Determine the [X, Y] coordinate at the center of the cell enclosing the given text.  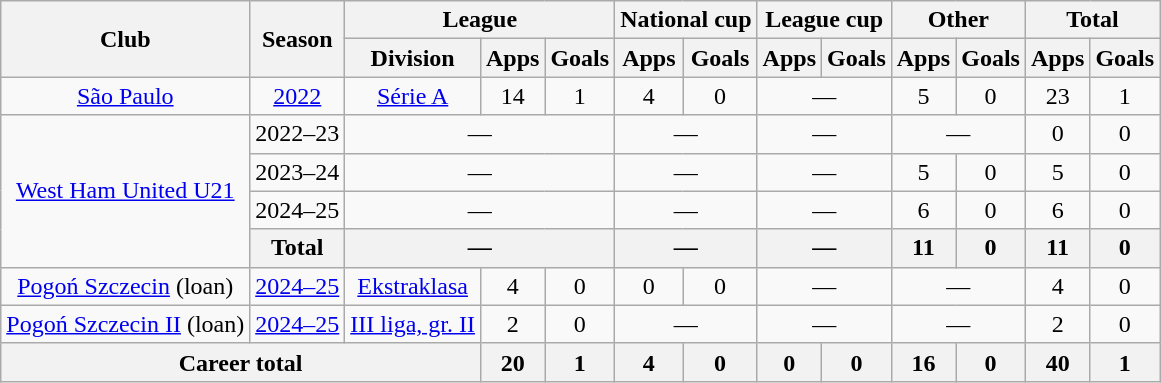
40 [1057, 362]
23 [1057, 96]
Other [958, 20]
Season [298, 39]
Division [413, 58]
Série A [413, 96]
West Ham United U21 [126, 191]
16 [923, 362]
14 [512, 96]
20 [512, 362]
Club [126, 39]
Pogoń Szczecin (loan) [126, 286]
Ekstraklasa [413, 286]
São Paulo [126, 96]
2023–24 [298, 172]
2022–23 [298, 134]
League [480, 20]
III liga, gr. II [413, 324]
Career total [241, 362]
2022 [298, 96]
League cup [824, 20]
National cup [686, 20]
Pogoń Szczecin II (loan) [126, 324]
